Capture the cell that displays the provided text and extract its [x, y] central coordinate. 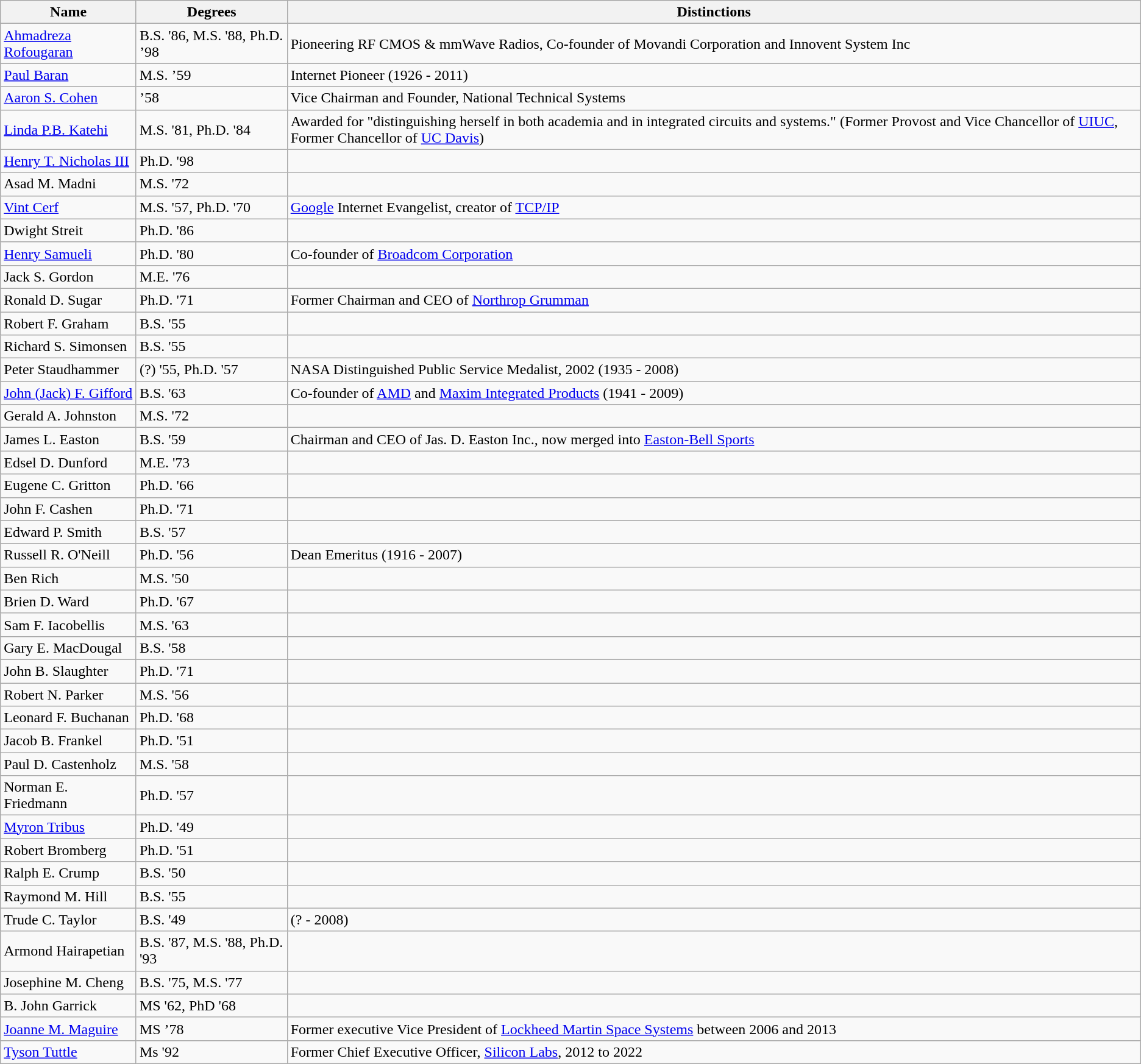
Raymond M. Hill [68, 896]
(? - 2008) [714, 920]
Dwight Streit [68, 230]
Edward P. Smith [68, 532]
Tyson Tuttle [68, 1052]
Ph.D. '86 [211, 230]
Dean Emeritus (1916 - 2007) [714, 555]
Ph.D. '80 [211, 254]
B.S. '75, M.S. '77 [211, 982]
Asad M. Madni [68, 184]
Ph.D. '57 [211, 796]
Former Chief Executive Officer, Silicon Labs, 2012 to 2022 [714, 1052]
M.S. '63 [211, 625]
M.E. '76 [211, 277]
Ralph E. Crump [68, 873]
Eugene C. Gritton [68, 486]
Co-founder of Broadcom Corporation [714, 254]
Aaron S. Cohen [68, 98]
’58 [211, 98]
John (Jack) F. Gifford [68, 393]
MS '62, PhD '68 [211, 1005]
Ph.D. '68 [211, 718]
M.S. '58 [211, 764]
B.S. '87, M.S. '88, Ph.D. '93 [211, 951]
Linda P.B. Katehi [68, 129]
Gerald A. Johnston [68, 416]
Vint Cerf [68, 207]
B. John Garrick [68, 1005]
Pioneering RF CMOS & mmWave Radios, Co-founder of Movandi Corporation and Innovent System Inc [714, 44]
Richard S. Simonsen [68, 347]
M.E. '73 [211, 463]
John B. Slaughter [68, 671]
M.S. '57, Ph.D. '70 [211, 207]
Ph.D. '66 [211, 486]
Chairman and CEO of Jas. D. Easton Inc., now merged into Easton-Bell Sports [714, 439]
Armond Hairapetian [68, 951]
Leonard F. Buchanan [68, 718]
B.S. '50 [211, 873]
Trude C. Taylor [68, 920]
(?) '55, Ph.D. '57 [211, 370]
Ronald D. Sugar [68, 300]
B.S. '86, M.S. '88, Ph.D. ’98 [211, 44]
Sam F. Iacobellis [68, 625]
Jacob B. Frankel [68, 741]
Norman E. Friedmann [68, 796]
Gary E. MacDougal [68, 648]
M.S. ’59 [211, 75]
Paul D. Castenholz [68, 764]
Ph.D. '98 [211, 161]
Ph.D. '67 [211, 601]
Joanne M. Maguire [68, 1029]
Ben Rich [68, 578]
B.S. '57 [211, 532]
Google Internet Evangelist, creator of TCP/IP [714, 207]
Internet Pioneer (1926 - 2011) [714, 75]
M.S. '81, Ph.D. '84 [211, 129]
M.S. '56 [211, 694]
B.S. '63 [211, 393]
Degrees [211, 12]
Jack S. Gordon [68, 277]
Russell R. O'Neill [68, 555]
Ph.D. '56 [211, 555]
Distinctions [714, 12]
Henry Samueli [68, 254]
John F. Cashen [68, 509]
M.S. '50 [211, 578]
James L. Easton [68, 439]
Robert F. Graham [68, 324]
Robert Bromberg [68, 850]
Ms '92 [211, 1052]
Name [68, 12]
Peter Staudhammer [68, 370]
Brien D. Ward [68, 601]
Myron Tribus [68, 827]
Robert N. Parker [68, 694]
Ph.D. '49 [211, 827]
Edsel D. Dunford [68, 463]
Vice Chairman and Founder, National Technical Systems [714, 98]
B.S. '58 [211, 648]
Co-founder of AMD and Maxim Integrated Products (1941 - 2009) [714, 393]
B.S. '59 [211, 439]
Paul Baran [68, 75]
Ahmadreza Rofougaran [68, 44]
NASA Distinguished Public Service Medalist, 2002 (1935 - 2008) [714, 370]
Henry T. Nicholas III [68, 161]
B.S. '49 [211, 920]
Former Chairman and CEO of Northrop Grumman [714, 300]
MS ’78 [211, 1029]
Former executive Vice President of Lockheed Martin Space Systems between 2006 and 2013 [714, 1029]
Josephine M. Cheng [68, 982]
